Search for the cell housing the specified text and yield its (X, Y) center coordinate. 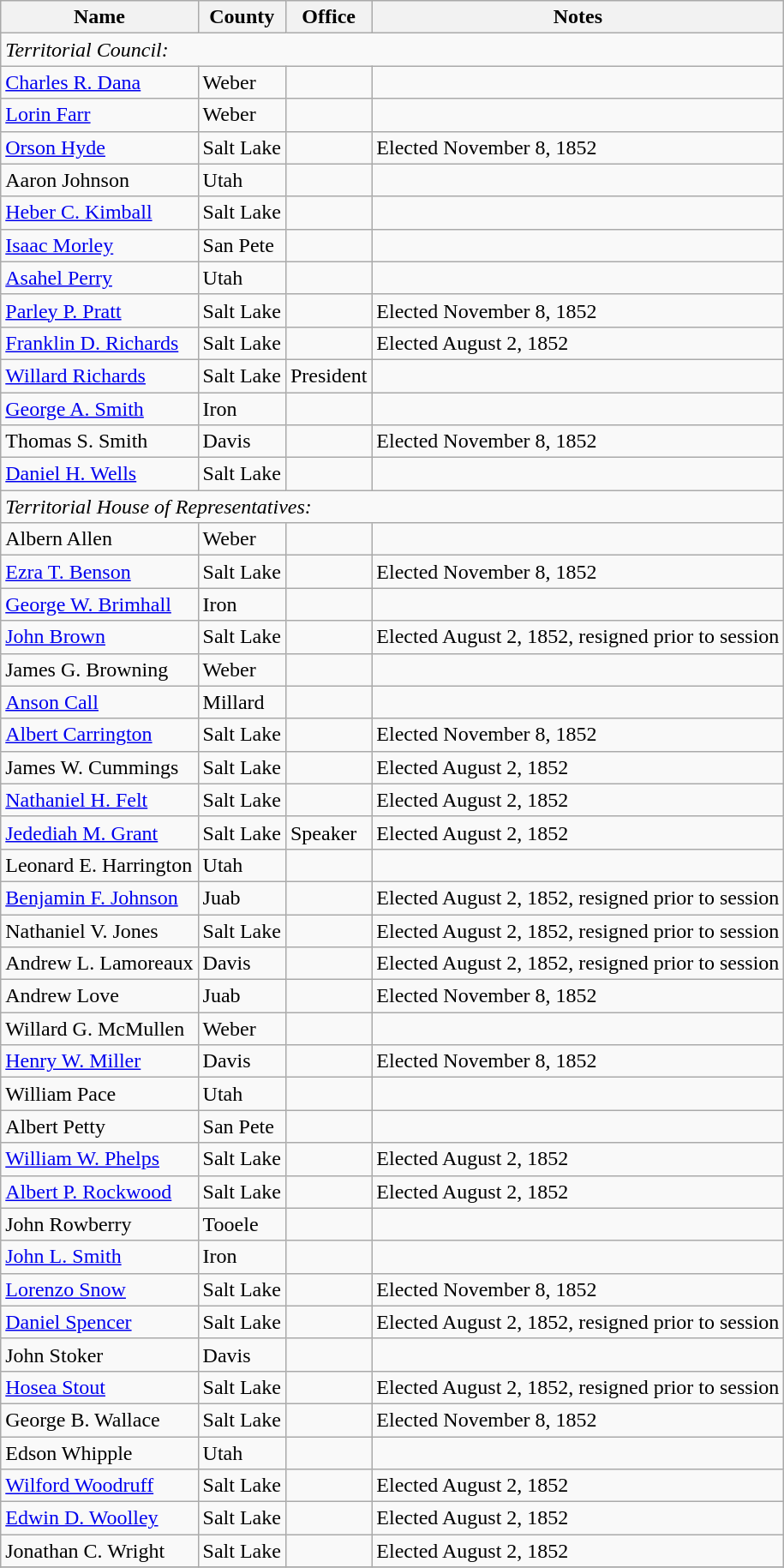
Benjamin F. Johnson (99, 898)
William Pace (99, 1094)
John L. Smith (99, 1257)
County (242, 17)
Edson Whipple (99, 1453)
William W. Phelps (99, 1159)
James W. Cummings (99, 767)
Jedediah M. Grant (99, 832)
Anson Call (99, 702)
Charles R. Dana (99, 82)
Lorin Farr (99, 115)
John Rowberry (99, 1224)
Nathaniel V. Jones (99, 930)
John Stoker (99, 1355)
Daniel Spencer (99, 1322)
Lorenzo Snow (99, 1289)
Willard Richards (99, 375)
Ezra T. Benson (99, 572)
Albert Petty (99, 1126)
Albern Allen (99, 539)
Millard (242, 702)
Tooele (242, 1224)
Daniel H. Wells (99, 474)
Albert Carrington (99, 735)
Heber C. Kimball (99, 213)
Office (328, 17)
Andrew Love (99, 996)
George A. Smith (99, 409)
Asahel Perry (99, 278)
Henry W. Miller (99, 1061)
Territorial House of Representatives: (392, 507)
Isaac Morley (99, 245)
Parley P. Pratt (99, 310)
Nathaniel H. Felt (99, 800)
Leonard E. Harrington (99, 865)
Wilford Woodruff (99, 1486)
Thomas S. Smith (99, 442)
Jonathan C. Wright (99, 1551)
Territorial Council: (392, 50)
Edwin D. Woolley (99, 1518)
George W. Brimhall (99, 604)
Name (99, 17)
Albert P. Rockwood (99, 1192)
George B. Wallace (99, 1420)
Andrew L. Lamoreaux (99, 964)
Aaron Johnson (99, 180)
Orson Hyde (99, 147)
James G. Browning (99, 670)
John Brown (99, 637)
Willard G. McMullen (99, 1029)
Hosea Stout (99, 1387)
Notes (578, 17)
Speaker (328, 832)
Franklin D. Richards (99, 343)
President (328, 375)
